Determine the (X, Y) coordinate at the center of the cell enclosing the given text.  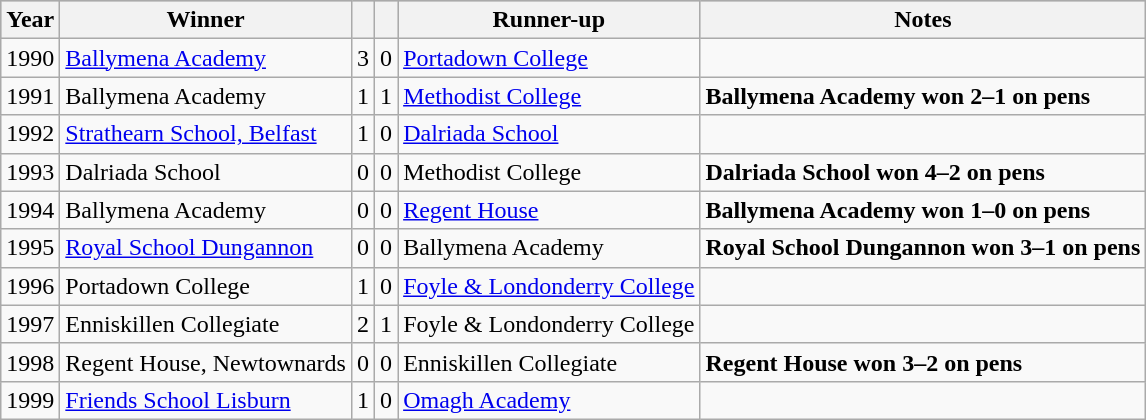
Regent House won 3–2 on pens (923, 362)
Regent House, Newtownards (206, 362)
Royal School Dungannon won 3–1 on pens (923, 248)
Strathearn School, Belfast (206, 134)
Winner (206, 20)
Omagh Academy (549, 400)
Ballymena Academy won 1–0 on pens (923, 210)
Regent House (549, 210)
1998 (30, 362)
Year (30, 20)
Notes (923, 20)
Runner-up (549, 20)
2 (362, 324)
1996 (30, 286)
Friends School Lisburn (206, 400)
1994 (30, 210)
1993 (30, 172)
Dalriada School won 4–2 on pens (923, 172)
Royal School Dungannon (206, 248)
1999 (30, 400)
1995 (30, 248)
Ballymena Academy won 2–1 on pens (923, 96)
1997 (30, 324)
1991 (30, 96)
1992 (30, 134)
1990 (30, 58)
3 (362, 58)
